Search for the cell housing the specified text and yield its (X, Y) center coordinate. 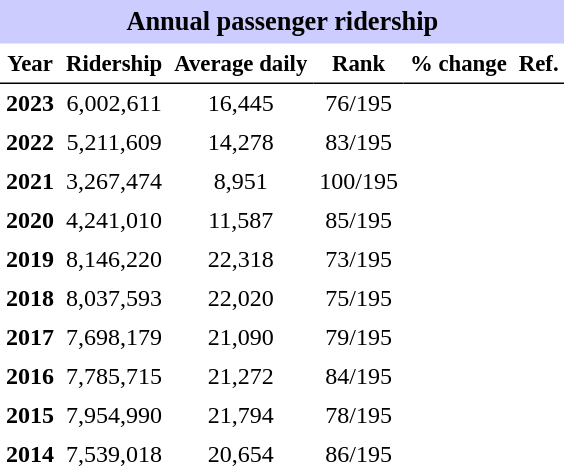
7,785,715 (114, 376)
8,037,593 (114, 298)
11,587 (240, 220)
Year (30, 64)
100/195 (358, 182)
22,020 (240, 298)
2022 (30, 142)
21,794 (240, 416)
Ridership (114, 64)
7,698,179 (114, 338)
76/195 (358, 104)
8,146,220 (114, 260)
% change (458, 64)
3,267,474 (114, 182)
6,002,611 (114, 104)
2023 (30, 104)
21,272 (240, 376)
75/195 (358, 298)
2020 (30, 220)
8,951 (240, 182)
22,318 (240, 260)
2016 (30, 376)
7,954,990 (114, 416)
2019 (30, 260)
2017 (30, 338)
4,241,010 (114, 220)
79/195 (358, 338)
Rank (358, 64)
78/195 (358, 416)
85/195 (358, 220)
16,445 (240, 104)
2018 (30, 298)
5,211,609 (114, 142)
84/195 (358, 376)
21,090 (240, 338)
2021 (30, 182)
2015 (30, 416)
83/195 (358, 142)
73/195 (358, 260)
Average daily (240, 64)
14,278 (240, 142)
